Search for the cell housing the specified text and yield its [X, Y] center coordinate. 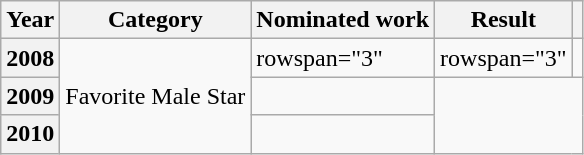
Year [30, 20]
Result [504, 20]
2009 [30, 96]
Category [156, 20]
2008 [30, 58]
2010 [30, 134]
Nominated work [343, 20]
Favorite Male Star [156, 96]
